Return [x, y] of the center of cell containing provided text 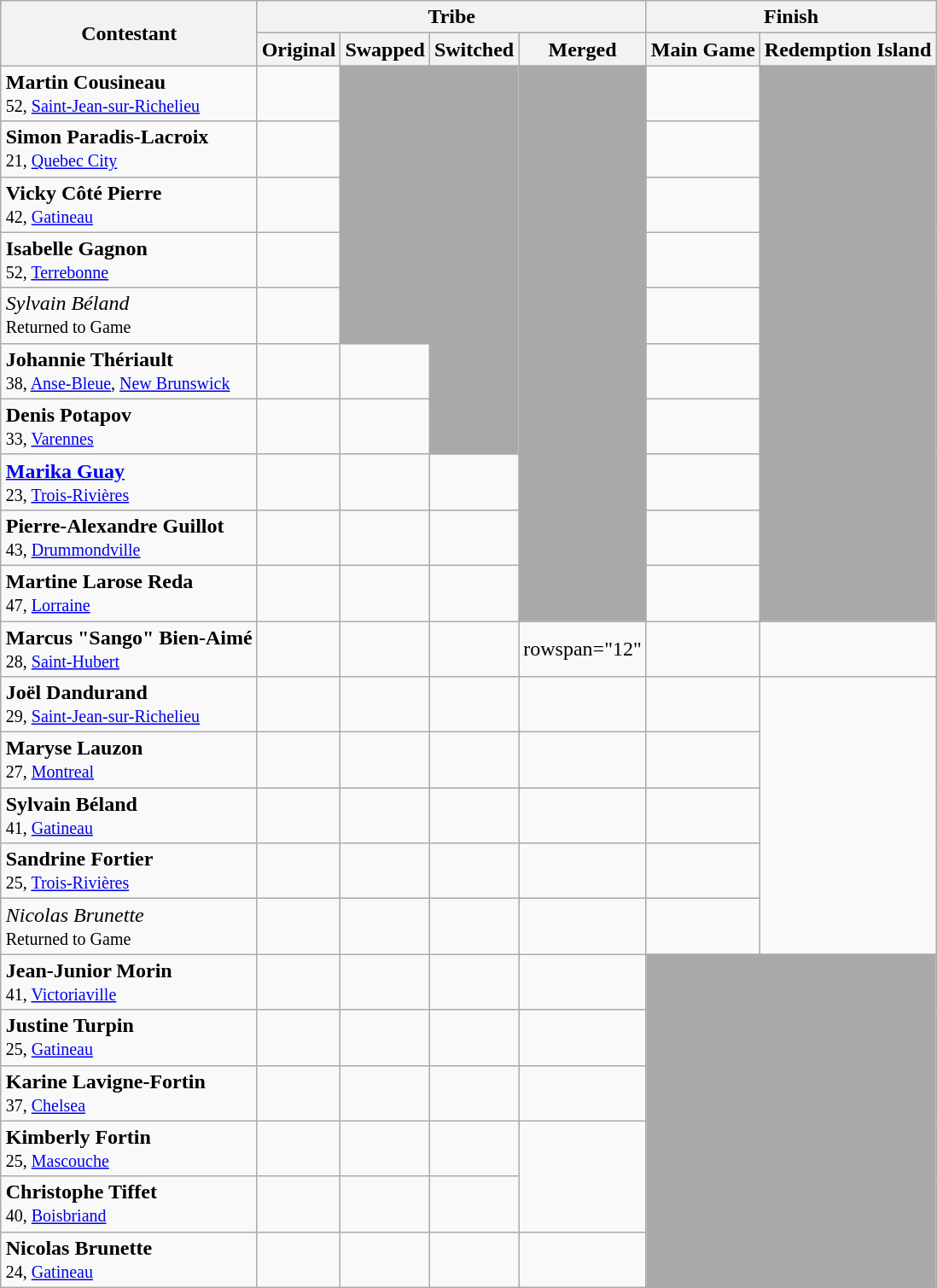
Justine Turpin25, Gatineau [129, 1038]
Kimberly Fortin25, Mascouche [129, 1149]
Denis Potapov33, Varennes [129, 427]
Main Game [703, 50]
Swapped [385, 50]
Finish [790, 17]
Redemption Island [847, 50]
rowspan="12" [583, 649]
Martin Cousineau52, Saint-Jean-sur-Richelieu [129, 94]
Switched [474, 50]
Contestant [129, 33]
Christophe Tiffet40, Boisbriand [129, 1203]
Karine Lavigne-Fortin37, Chelsea [129, 1093]
Isabelle Gagnon52, Terrebonne [129, 259]
Sylvain BélandReturned to Game [129, 316]
Marika Guay23, Trois-Rivières [129, 481]
Johannie Thériault38, Anse-Bleue, New Brunswick [129, 370]
Martine Larose Reda47, Lorraine [129, 592]
Original [299, 50]
Vicky Côté Pierre42, Gatineau [129, 205]
Tribe [451, 17]
Jean-Junior Morin41, Victoriaville [129, 982]
Sandrine Fortier25, Trois-Rivières [129, 871]
Maryse Lauzon27, Montreal [129, 760]
Sylvain Béland41, Gatineau [129, 816]
Nicolas BrunetteReturned to Game [129, 927]
Merged [583, 50]
Nicolas Brunette24, Gatineau [129, 1260]
Joël Dandurand29, Saint-Jean-sur-Richelieu [129, 705]
Marcus "Sango" Bien-Aimé28, Saint-Hubert [129, 649]
Simon Paradis-Lacroix21, Quebec City [129, 149]
Pierre-Alexandre Guillot43, Drummondville [129, 538]
